Return the [X, Y] coordinate for the center point of the cell that contains the specified text.  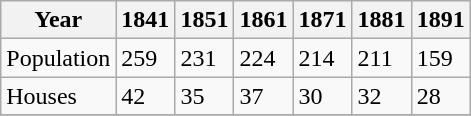
37 [264, 96]
1861 [264, 20]
30 [322, 96]
1851 [204, 20]
Population [58, 58]
1881 [382, 20]
1891 [440, 20]
214 [322, 58]
32 [382, 96]
42 [146, 96]
224 [264, 58]
Houses [58, 96]
259 [146, 58]
1871 [322, 20]
231 [204, 58]
28 [440, 96]
211 [382, 58]
35 [204, 96]
1841 [146, 20]
Year [58, 20]
159 [440, 58]
